Return (X, Y) of the center of cell containing provided text 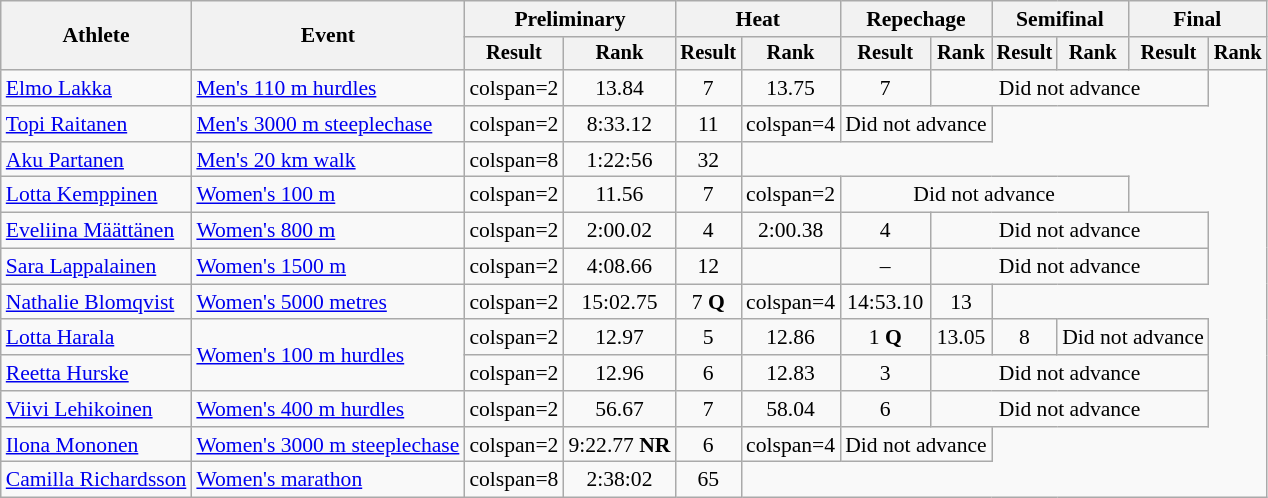
Lotta Kemppinen (96, 195)
Women's 100 m (328, 195)
12.97 (619, 338)
2:38:02 (619, 480)
14:53.10 (885, 302)
8 (1025, 338)
2:00.38 (790, 231)
32 (709, 160)
Camilla Richardsson (96, 480)
Repechage (916, 19)
4:08.66 (619, 267)
Topi Raitanen (96, 124)
Preliminary (570, 19)
Women's 800 m (328, 231)
15:02.75 (619, 302)
Event (328, 36)
65 (709, 480)
Men's 110 m hurdles (328, 88)
12.83 (790, 373)
Women's marathon (328, 480)
Women's 100 m hurdles (328, 356)
Athlete (96, 36)
13.05 (960, 338)
Semifinal (1060, 19)
Women's 1500 m (328, 267)
Eveliina Määttänen (96, 231)
Nathalie Blomqvist (96, 302)
Lotta Harala (96, 338)
Viivi Lehikoinen (96, 409)
12.86 (790, 338)
Men's 20 km walk (328, 160)
58.04 (790, 409)
Women's 3000 m steeplechase (328, 445)
12 (709, 267)
Women's 400 m hurdles (328, 409)
56.67 (619, 409)
Women's 5000 metres (328, 302)
Elmo Lakka (96, 88)
3 (885, 373)
7 Q (709, 302)
11.56 (619, 195)
2:00.02 (619, 231)
8:33.12 (619, 124)
Final (1197, 19)
Men's 3000 m steeplechase (328, 124)
5 (709, 338)
1 Q (885, 338)
13.84 (619, 88)
Heat (758, 19)
– (885, 267)
Aku Partanen (96, 160)
13 (960, 302)
9:22.77 NR (619, 445)
Ilona Mononen (96, 445)
Sara Lappalainen (96, 267)
1:22:56 (619, 160)
Reetta Hurske (96, 373)
11 (709, 124)
12.96 (619, 373)
13.75 (790, 88)
